Capture the cell that displays the provided text and extract its [X, Y] central coordinate. 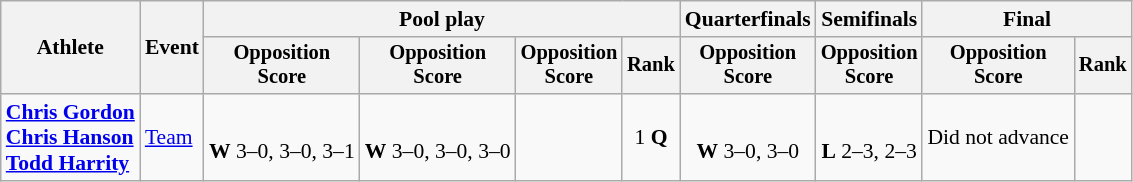
Event [172, 48]
Pool play [442, 19]
W 3–0, 3–0, 3–1 [282, 138]
L 2–3, 2–3 [870, 138]
W 3–0, 3–0, 3–0 [438, 138]
Did not advance [998, 138]
Team [172, 138]
Semifinals [870, 19]
Chris GordonChris HansonTodd Harrity [70, 138]
Final [1026, 19]
W 3–0, 3–0 [748, 138]
Athlete [70, 48]
1 Q [651, 138]
Quarterfinals [748, 19]
